Detect which cell encompasses the target text, then output its (x, y) center coordinate. 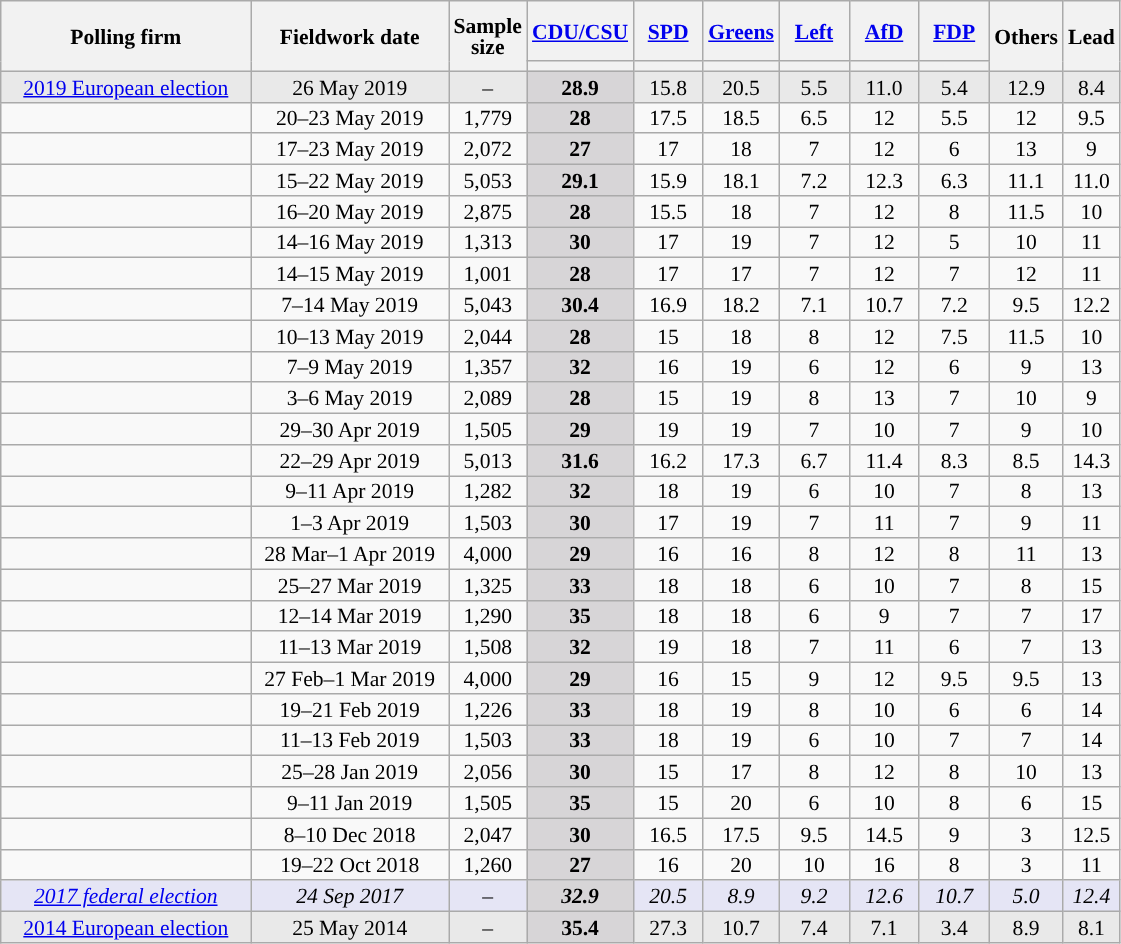
14–15 May 2019 (350, 274)
28 Mar–1 Apr 2019 (350, 554)
8.4 (1092, 86)
11.4 (884, 460)
12.5 (1092, 834)
12.4 (1092, 896)
1,290 (487, 616)
18.1 (741, 180)
5,053 (487, 180)
24 Sep 2017 (350, 896)
8.3 (954, 460)
Polling firm (126, 36)
2014 European election (126, 928)
32.9 (580, 896)
16.2 (668, 460)
5.0 (1026, 896)
2019 European election (126, 86)
27 Feb–1 Mar 2019 (350, 678)
1,357 (487, 366)
22–29 Apr 2019 (350, 460)
8.5 (1026, 460)
7–14 May 2019 (350, 304)
12.6 (884, 896)
19–21 Feb 2019 (350, 710)
30.4 (580, 304)
25 May 2014 (350, 928)
25–28 Jan 2019 (350, 772)
2,875 (487, 212)
1,226 (487, 710)
15.9 (668, 180)
Fieldwork date (350, 36)
6.5 (814, 118)
25–27 Mar 2019 (350, 584)
16.9 (668, 304)
9–11 Apr 2019 (350, 492)
17–23 May 2019 (350, 150)
CDU/CSU (580, 31)
2,047 (487, 834)
7.5 (954, 336)
19–22 Oct 2018 (350, 864)
5,043 (487, 304)
15.8 (668, 86)
Lead (1092, 36)
15.5 (668, 212)
17.3 (741, 460)
Others (1026, 36)
10–13 May 2019 (350, 336)
11–13 Feb 2019 (350, 740)
SPD (668, 31)
Left (814, 31)
12.3 (884, 180)
1–3 Apr 2019 (350, 522)
2,089 (487, 398)
16.5 (668, 834)
1,001 (487, 274)
1,325 (487, 584)
5,013 (487, 460)
5 (954, 242)
27.3 (668, 928)
11–13 Mar 2019 (350, 648)
26 May 2019 (350, 86)
5.4 (954, 86)
7.4 (814, 928)
8.1 (1092, 928)
9.2 (814, 896)
3.4 (954, 928)
28.9 (580, 86)
20–23 May 2019 (350, 118)
11.1 (1026, 180)
3–6 May 2019 (350, 398)
18.5 (741, 118)
1,779 (487, 118)
7–9 May 2019 (350, 366)
1,508 (487, 648)
AfD (884, 31)
14.3 (1092, 460)
1,282 (487, 492)
18.2 (741, 304)
6.7 (814, 460)
29–30 Apr 2019 (350, 430)
35.4 (580, 928)
1,313 (487, 242)
16–20 May 2019 (350, 212)
14.5 (884, 834)
1,260 (487, 864)
2,044 (487, 336)
Greens (741, 31)
2017 federal election (126, 896)
29.1 (580, 180)
8–10 Dec 2018 (350, 834)
14–16 May 2019 (350, 242)
2,056 (487, 772)
31.6 (580, 460)
FDP (954, 31)
12.2 (1092, 304)
Samplesize (487, 36)
12.9 (1026, 86)
6.3 (954, 180)
12–14 Mar 2019 (350, 616)
15–22 May 2019 (350, 180)
9–11 Jan 2019 (350, 802)
2,072 (487, 150)
